Return (x, y) of the center of cell containing provided text 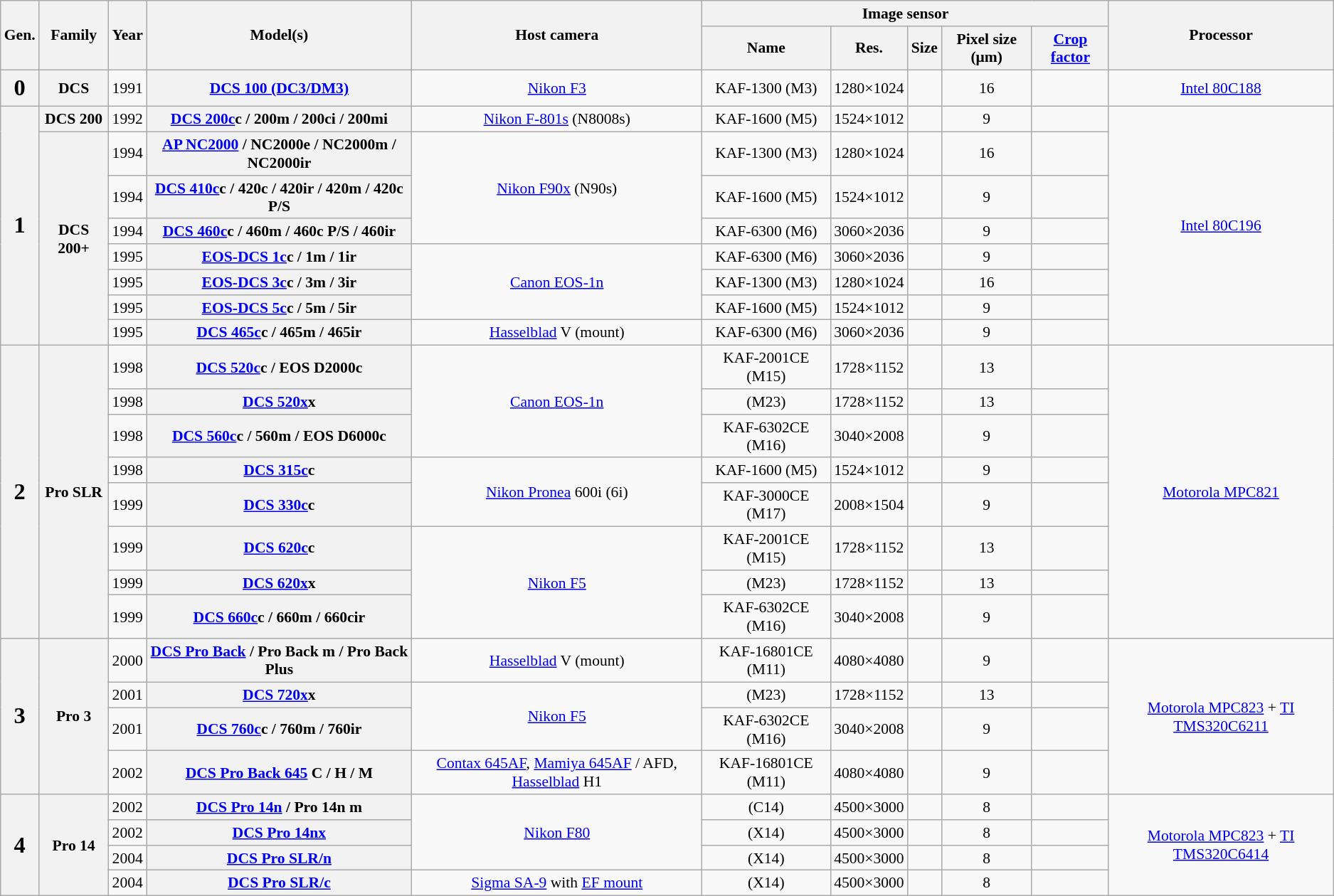
0 (20, 88)
Model(s) (279, 36)
Nikon F-801s (N8008s) (557, 119)
Pro 3 (74, 717)
Intel 80C196 (1221, 226)
DCS 315cc (279, 471)
DCS 410cc / 420c / 420ir / 420m / 420c P/S (279, 198)
DCS 460cc / 460m / 460c P/S / 460ir (279, 232)
DCS Pro SLR/c (279, 883)
(C14) (766, 807)
DCS Pro Back / Pro Back m / Pro Back Plus (279, 660)
DCS Pro 14nx (279, 833)
2008×1504 (869, 505)
1991 (128, 88)
DCS Pro SLR/n (279, 858)
Nikon F80 (557, 832)
Res. (869, 48)
Host camera (557, 36)
Year (128, 36)
1 (20, 226)
DCS 520cc / EOS D2000c (279, 367)
EOS-DCS 5cc / 5m / 5ir (279, 308)
EOS-DCS 1cc / 1m / 1ir (279, 257)
Processor (1221, 36)
Nikon Pronea 600i (6i) (557, 492)
Pixel size (μm) (986, 48)
DCS 100 (DC3/DM3) (279, 88)
DCS 200+ (74, 238)
DCS 200 (74, 119)
DCS 620cc (279, 548)
EOS-DCS 3cc / 3m / 3ir (279, 282)
Crop factor (1070, 48)
DCS 620xx (279, 583)
KAF-3000CE (M17) (766, 505)
Image sensor (906, 14)
DCS 200cc / 200m / 200ci / 200mi (279, 119)
Size (925, 48)
DCS 720xx (279, 695)
Family (74, 36)
2 (20, 492)
1992 (128, 119)
Motorola MPC821 (1221, 492)
Sigma SA-9 with EF mount (557, 883)
DCS Pro 14n / Pro 14n m (279, 807)
Pro SLR (74, 492)
DCS 560cc / 560m / EOS D6000c (279, 437)
Gen. (20, 36)
Nikon F3 (557, 88)
Name (766, 48)
DCS 520xx (279, 402)
Motorola MPC823 + TI TMS320C6211 (1221, 717)
DCS 330cc (279, 505)
Pro 14 (74, 845)
2000 (128, 660)
Nikon F90x (N90s) (557, 188)
AP NC2000 / NC2000e / NC2000m / NC2000ir (279, 154)
DCS (74, 88)
Intel 80C188 (1221, 88)
DCS 660cc / 660m / 660cir (279, 617)
DCS Pro Back 645 C / H / M (279, 772)
3 (20, 717)
Contax 645AF, Mamiya 645AF / AFD, Hasselblad H1 (557, 772)
DCS 465cc / 465m / 465ir (279, 333)
4 (20, 845)
Motorola MPC823 + TI TMS320C6414 (1221, 845)
DCS 760cc / 760m / 760ir (279, 730)
